Output the (X, Y) coordinate of the center of the cell containing the given text.  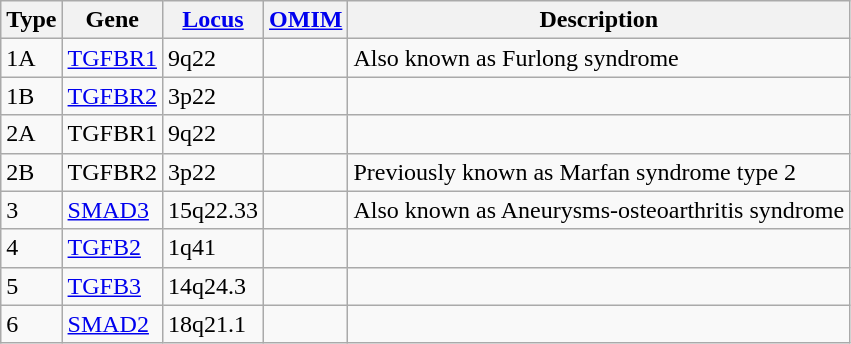
Also known as Furlong syndrome (599, 58)
Previously known as Marfan syndrome type 2 (599, 172)
SMAD3 (112, 210)
OMIM (306, 20)
Description (599, 20)
2A (32, 134)
1q41 (212, 248)
Locus (212, 20)
Gene (112, 20)
1B (32, 96)
SMAD2 (112, 324)
TGFB3 (112, 286)
TGFB2 (112, 248)
14q24.3 (212, 286)
1A (32, 58)
2B (32, 172)
6 (32, 324)
Type (32, 20)
15q22.33 (212, 210)
3 (32, 210)
Also known as Aneurysms-osteoarthritis syndrome (599, 210)
5 (32, 286)
18q21.1 (212, 324)
4 (32, 248)
